Scan for the cell matching the given text and deliver its [x, y] coordinate at center. 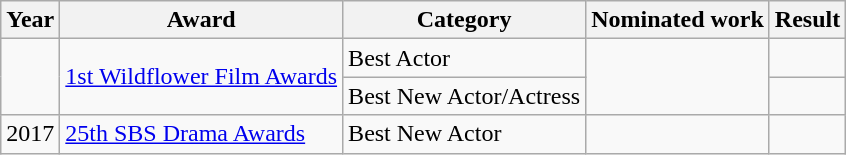
1st Wildflower Film Awards [202, 77]
Year [30, 20]
Result [807, 20]
2017 [30, 134]
Award [202, 20]
25th SBS Drama Awards [202, 134]
Nominated work [678, 20]
Best New Actor [464, 134]
Category [464, 20]
Best Actor [464, 58]
Best New Actor/Actress [464, 96]
